Detect which cell encompasses the target text, then output its (x, y) center coordinate. 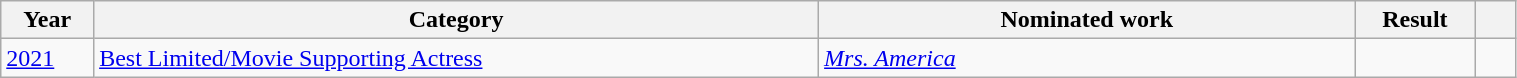
Mrs. America (1087, 58)
2021 (48, 58)
Nominated work (1087, 20)
Category (456, 20)
Best Limited/Movie Supporting Actress (456, 58)
Year (48, 20)
Result (1415, 20)
